For the text-containing cell, return its midpoint in (X, Y) coordinate format. 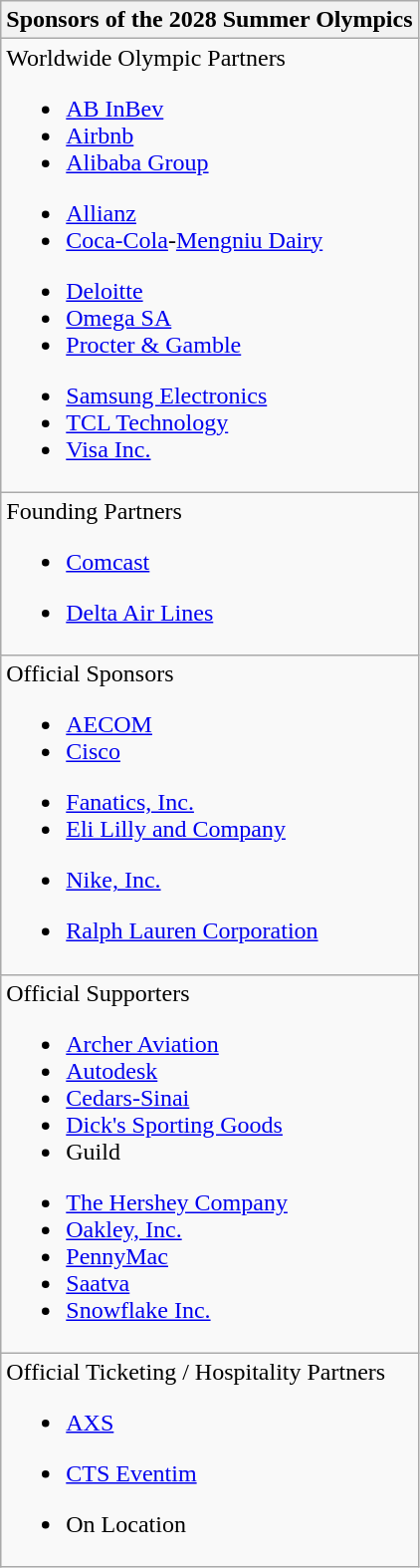
Sponsors of the 2028 Summer Olympics (209, 20)
Founding Partners ComcastDelta Air Lines (209, 574)
Official Ticketing / Hospitality Partners AXSCTS EventimOn Location (209, 1460)
Official Sponsors AECOMCiscoFanatics, Inc.Eli Lilly and CompanyNike, Inc.Ralph Lauren Corporation (209, 815)
Official Supporters Archer AviationAutodeskCedars-SinaiDick's Sporting GoodsGuildThe Hershey CompanyOakley, Inc.PennyMacSaatvaSnowflake Inc. (209, 1164)
